Determine the (x, y) coordinate at the center of the cell enclosing the given text.  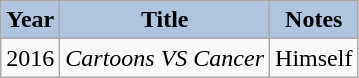
Cartoons VS Cancer (165, 58)
Title (165, 20)
2016 (30, 58)
Notes (314, 20)
Himself (314, 58)
Year (30, 20)
